Search for the cell housing the specified text and yield its (x, y) center coordinate. 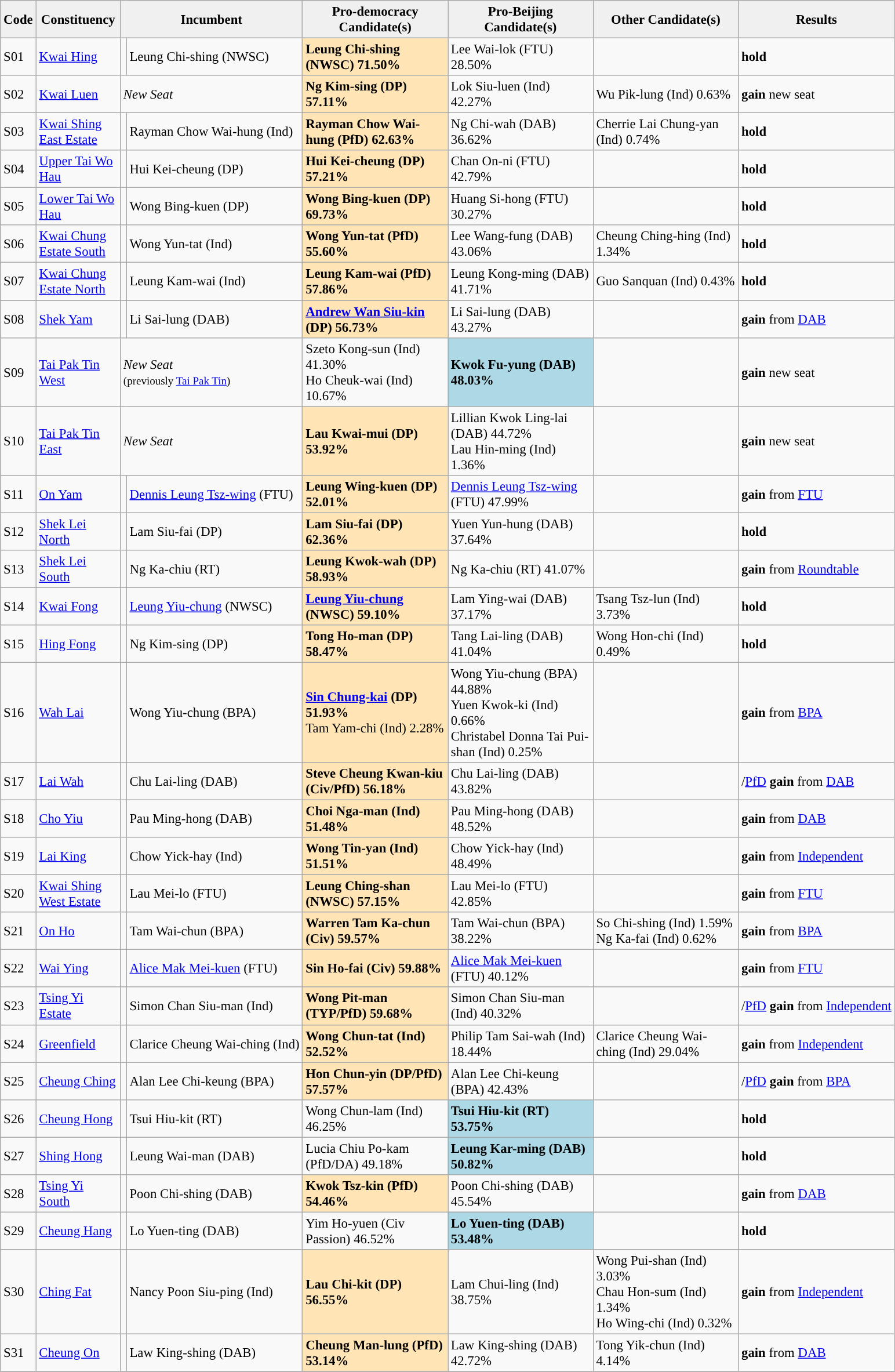
Kwai Hing (78, 57)
Leung Kwok-wah (DP) 58.93% (376, 569)
Wong Bing-kuen (DP) (214, 206)
Cheung Ching-hing (Ind) 1.34% (665, 244)
Wong Yiu-chung (BPA) (214, 712)
Pau Ming-hong (DAB) (214, 819)
Cherrie Lai Chung-yan (Ind) 0.74% (665, 132)
Pro-Beijing Candidate(s) (521, 20)
Tai Pak Tin West (78, 372)
Results (816, 20)
Lau Mei-lo (FTU) 42.85% (521, 894)
S27 (19, 1156)
Simon Chan Siu-man (Ind) 40.32% (521, 1007)
S08 (19, 319)
S15 (19, 644)
Tai Pak Tin East (78, 441)
Leung Chi-shing (NWSC) (214, 57)
Lam Siu-fai (DP) 62.36% (376, 531)
Kwai Shing East Estate (78, 132)
Simon Chan Siu-man (Ind) (214, 1007)
Tam Wai-chun (BPA) 38.22% (521, 931)
Ching Fat (78, 1292)
Leung Yiu-chung (NWSC) 59.10% (376, 607)
Greenfield (78, 1044)
Dennis Leung Tsz-wing (FTU) 47.99% (521, 494)
S22 (19, 968)
Chu Lai-ling (DAB) (214, 782)
S29 (19, 1231)
Tsing Yi South (78, 1193)
Ng Ka-chiu (RT) 41.07% (521, 569)
Pro-democracy Candidate(s) (376, 20)
S30 (19, 1292)
Kwok Tsz-kin (PfD) 54.46% (376, 1193)
Wong Pui-shan (Ind) 3.03%Chau Hon-sum (Ind) 1.34%Ho Wing-chi (Ind) 0.32% (665, 1292)
S06 (19, 244)
S28 (19, 1193)
Leung Chi-shing (NWSC) 71.50% (376, 57)
Ng Chi-wah (DAB) 36.62% (521, 132)
Shing Hong (78, 1156)
Wong Yiu-chung (BPA) 44.88%Yuen Kwok-ki (Ind) 0.66%Christabel Donna Tai Pui-shan (Ind) 0.25% (521, 712)
Nancy Poon Siu-ping (Ind) (214, 1292)
Leung Kar-ming (DAB) 50.82% (521, 1156)
S23 (19, 1007)
Wong Pit-man (TYP/PfD) 59.68% (376, 1007)
Lau Mei-lo (FTU) (214, 894)
S25 (19, 1081)
S24 (19, 1044)
Leung Wing-kuen (DP) 52.01% (376, 494)
Li Sai-lung (DAB) 43.27% (521, 319)
Cheung On (78, 1352)
Chan On-ni (FTU) 42.79% (521, 169)
Rayman Chow Wai-hung (Ind) (214, 132)
Wong Chun-lam (Ind) 46.25% (376, 1118)
Pau Ming-hong (DAB) 48.52% (521, 819)
Hui Kei-cheung (DP) 57.21% (376, 169)
Lo Yuen-ting (DAB) 53.48% (521, 1231)
Tsui Hiu-kit (RT) (214, 1118)
Warren Tam Ka-chun (Civ) 59.57% (376, 931)
Wong Yun-tat (Ind) (214, 244)
Lee Wang-fung (DAB) 43.06% (521, 244)
S04 (19, 169)
S17 (19, 782)
S19 (19, 856)
Guo Sanquan (Ind) 0.43% (665, 282)
Wong Yun-tat (PfD) 55.60% (376, 244)
Hon Chun-yin (DP/PfD) 57.57% (376, 1081)
Shek Lei North (78, 531)
Poon Chi-shing (DAB) 45.54% (521, 1193)
Cheung Ching (78, 1081)
Leung Wai-man (DAB) (214, 1156)
Kwai Luen (78, 94)
Law King-shing (DAB) 42.72% (521, 1352)
S13 (19, 569)
Lok Siu-luen (Ind) 42.27% (521, 94)
Wai Ying (78, 968)
Tong Ho-man (DP) 58.47% (376, 644)
Hing Fong (78, 644)
Wu Pik-lung (Ind) 0.63% (665, 94)
/PfD gain from DAB (816, 782)
Chow Yick-hay (Ind) 48.49% (521, 856)
Leung Kam-wai (PfD) 57.86% (376, 282)
S26 (19, 1118)
Lam Siu-fai (DP) (214, 531)
Poon Chi-shing (DAB) (214, 1193)
Rayman Chow Wai-hung (PfD) 62.63% (376, 132)
/PfD gain from Independent (816, 1007)
Constituency (78, 20)
gain from Roundtable (816, 569)
Ng Kim-sing (DP) (214, 644)
Kwai Shing West Estate (78, 894)
Tang Lai-ling (DAB) 41.04% (521, 644)
Law King-shing (DAB) (214, 1352)
S05 (19, 206)
Alice Mak Mei-kuen (FTU) (214, 968)
Kwai Chung Estate South (78, 244)
Li Sai-lung (DAB) (214, 319)
Shek Lei South (78, 569)
Ng Ka-chiu (RT) (214, 569)
/PfD gain from BPA (816, 1081)
S20 (19, 894)
Lam Chui-ling (Ind) 38.75% (521, 1292)
Lower Tai Wo Hau (78, 206)
Huang Si-hong (FTU) 30.27% (521, 206)
Dennis Leung Tsz-wing (FTU) (214, 494)
Yuen Yun-hung (DAB) 37.64% (521, 531)
Kwok Fu-yung (DAB) 48.03% (521, 372)
Incumbent (212, 20)
Cho Yiu (78, 819)
On Yam (78, 494)
Wong Tin-yan (Ind) 51.51% (376, 856)
Lai Wah (78, 782)
Hui Kei-cheung (DP) (214, 169)
S10 (19, 441)
Leung Kong-ming (DAB) 41.71% (521, 282)
S11 (19, 494)
Other Candidate(s) (665, 20)
Cheung Hong (78, 1118)
S31 (19, 1352)
Lucia Chiu Po-kam (PfD/DA) 49.18% (376, 1156)
Ng Kim-sing (DP) 57.11% (376, 94)
Leung Ching-shan (NWSC) 57.15% (376, 894)
S09 (19, 372)
Lai King (78, 856)
Cheung Hang (78, 1231)
Philip Tam Sai-wah (Ind) 18.44% (521, 1044)
Cheung Man-lung (PfD) 53.14% (376, 1352)
Wah Lai (78, 712)
S21 (19, 931)
Wong Hon-chi (Ind) 0.49% (665, 644)
S12 (19, 531)
Lam Ying-wai (DAB) 37.17% (521, 607)
Sin Ho-fai (Civ) 59.88% (376, 968)
Kwai Fong (78, 607)
S14 (19, 607)
So Chi-shing (Ind) 1.59%Ng Ka-fai (Ind) 0.62% (665, 931)
S18 (19, 819)
Yim Ho-yuen (Civ Passion) 46.52% (376, 1231)
Alan Lee Chi-keung (BPA) (214, 1081)
Lillian Kwok Ling-lai (DAB) 44.72%Lau Hin-ming (Ind) 1.36% (521, 441)
S16 (19, 712)
Tsang Tsz-lun (Ind) 3.73% (665, 607)
Chow Yick-hay (Ind) (214, 856)
S02 (19, 94)
Sin Chung-kai (DP) 51.93%Tam Yam-chi (Ind) 2.28% (376, 712)
Lau Chi-kit (DP) 56.55% (376, 1292)
Tsui Hiu-kit (RT) 53.75% (521, 1118)
S03 (19, 132)
Clarice Cheung Wai-ching (Ind) (214, 1044)
Chu Lai-ling (DAB) 43.82% (521, 782)
Alan Lee Chi-keung (BPA) 42.43% (521, 1081)
S01 (19, 57)
Tam Wai-chun (BPA) (214, 931)
Code (19, 20)
Kwai Chung Estate North (78, 282)
Andrew Wan Siu-kin (DP) 56.73% (376, 319)
Wong Bing-kuen (DP) 69.73% (376, 206)
Leung Yiu-chung (NWSC) (214, 607)
Alice Mak Mei-kuen (FTU) 40.12% (521, 968)
Szeto Kong-sun (Ind) 41.30%Ho Cheuk-wai (Ind) 10.67% (376, 372)
Wong Chun-tat (Ind) 52.52% (376, 1044)
Steve Cheung Kwan-kiu (Civ/PfD) 56.18% (376, 782)
New Seat(previously Tai Pak Tin) (212, 372)
Choi Nga-man (Ind) 51.48% (376, 819)
Leung Kam-wai (Ind) (214, 282)
Tong Yik-chun (Ind) 4.14% (665, 1352)
Lo Yuen-ting (DAB) (214, 1231)
Clarice Cheung Wai-ching (Ind) 29.04% (665, 1044)
Shek Yam (78, 319)
On Ho (78, 931)
Lee Wai-lok (FTU) 28.50% (521, 57)
Tsing Yi Estate (78, 1007)
Upper Tai Wo Hau (78, 169)
S07 (19, 282)
Lau Kwai-mui (DP) 53.92% (376, 441)
